Return (x, y) of the center of cell containing provided text 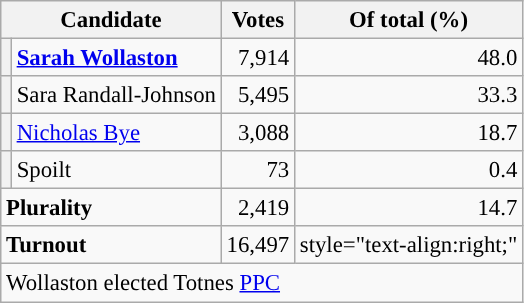
style="text-align:right;" (408, 245)
7,914 (258, 58)
Spoilt (116, 170)
3,088 (258, 133)
Of total (%) (408, 20)
Votes (258, 20)
Wollaston elected Totnes PPC (262, 283)
48.0 (408, 58)
2,419 (258, 208)
14.7 (408, 208)
73 (258, 170)
Candidate (111, 20)
Plurality (111, 208)
0.4 (408, 170)
16,497 (258, 245)
Turnout (111, 245)
33.3 (408, 95)
Nicholas Bye (116, 133)
Sarah Wollaston (116, 58)
5,495 (258, 95)
Sara Randall-Johnson (116, 95)
18.7 (408, 133)
